Scan for the cell matching the given text and deliver its [x, y] coordinate at center. 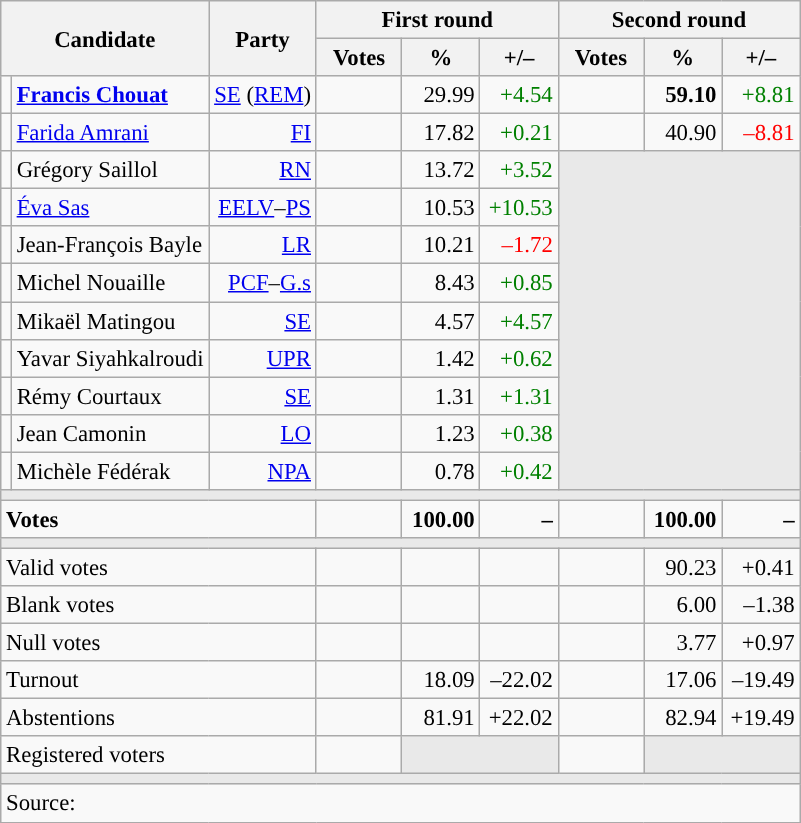
40.90 [683, 133]
13.72 [441, 170]
+10.53 [519, 208]
+0.97 [761, 643]
Candidate [105, 38]
+0.62 [519, 358]
Jean-François Bayle [110, 245]
+8.81 [761, 95]
Farida Amrani [110, 133]
10.53 [441, 208]
RN [262, 170]
LR [262, 245]
81.91 [441, 718]
FI [262, 133]
+0.21 [519, 133]
+3.52 [519, 170]
EELV–PS [262, 208]
+19.49 [761, 718]
NPA [262, 471]
90.23 [683, 567]
Grégory Saillol [110, 170]
+4.54 [519, 95]
Null votes [159, 643]
82.94 [683, 718]
17.06 [683, 680]
29.99 [441, 95]
+0.85 [519, 283]
+0.42 [519, 471]
–19.49 [761, 680]
SE (REM) [262, 95]
Registered voters [159, 755]
Francis Chouat [110, 95]
17.82 [441, 133]
+4.57 [519, 321]
Blank votes [159, 605]
–22.02 [519, 680]
Mikaël Matingou [110, 321]
Yavar Siyahkalroudi [110, 358]
Party [262, 38]
18.09 [441, 680]
1.23 [441, 433]
Michèle Fédérak [110, 471]
Rémy Courtaux [110, 396]
4.57 [441, 321]
+0.38 [519, 433]
0.78 [441, 471]
1.31 [441, 396]
Abstentions [159, 718]
Turnout [159, 680]
Source: [400, 804]
6.00 [683, 605]
1.42 [441, 358]
PCF–G.s [262, 283]
First round [437, 20]
UPR [262, 358]
–1.38 [761, 605]
10.21 [441, 245]
–1.72 [519, 245]
8.43 [441, 283]
LO [262, 433]
Michel Nouaille [110, 283]
+0.41 [761, 567]
3.77 [683, 643]
Valid votes [159, 567]
+22.02 [519, 718]
Second round [679, 20]
+1.31 [519, 396]
Éva Sas [110, 208]
Jean Camonin [110, 433]
–8.81 [761, 133]
59.10 [683, 95]
